Detect which cell encompasses the target text, then output its (x, y) center coordinate. 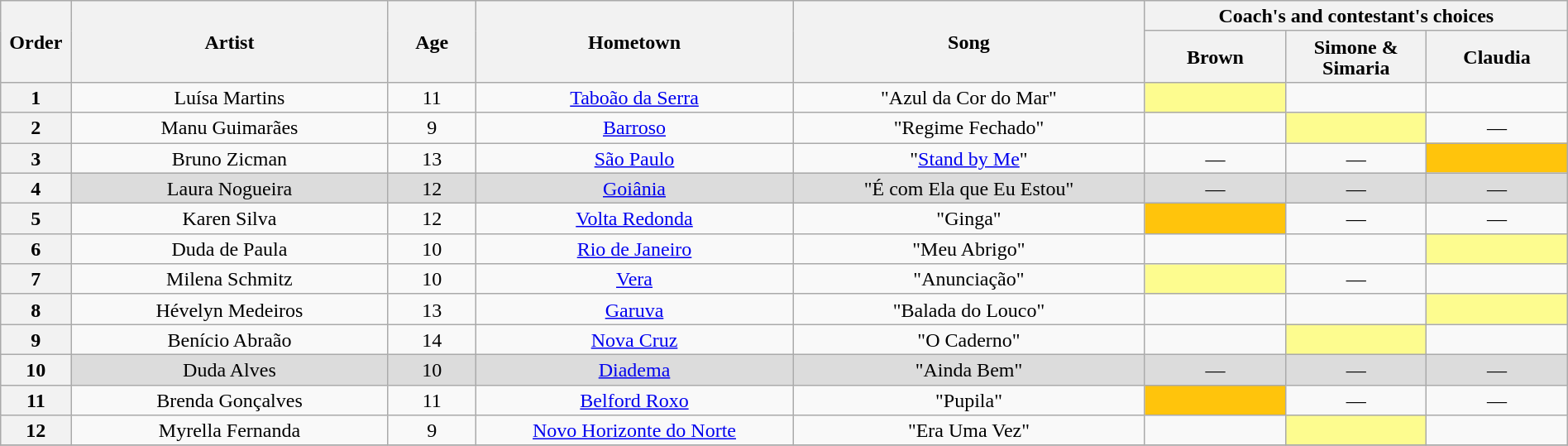
Diadema (633, 369)
Laura Nogueira (230, 189)
14 (432, 339)
Milena Schmitz (230, 280)
"O Caderno" (969, 339)
"Ainda Bem" (969, 369)
Order (36, 41)
Rio de Janeiro (633, 248)
Vera (633, 280)
Claudia (1497, 56)
Belford Roxo (633, 400)
5 (36, 218)
4 (36, 189)
"Regime Fechado" (969, 127)
Hévelyn Medeiros (230, 309)
Barroso (633, 127)
Manu Guimarães (230, 127)
Duda de Paula (230, 248)
Novo Horizonte do Norte (633, 430)
6 (36, 248)
"É com Ela que Eu Estou" (969, 189)
Bruno Zicman (230, 157)
Luísa Martins (230, 98)
"Pupila" (969, 400)
Coach's and contestant's choices (1356, 17)
Volta Redonda (633, 218)
"Stand by Me" (969, 157)
"Era Uma Vez" (969, 430)
Karen Silva (230, 218)
Goiânia (633, 189)
Artist (230, 41)
7 (36, 280)
Nova Cruz (633, 339)
Simone & Simaria (1356, 56)
1 (36, 98)
"Balada do Louco" (969, 309)
"Ginga" (969, 218)
Myrella Fernanda (230, 430)
Brenda Gonçalves (230, 400)
"Meu Abrigo" (969, 248)
8 (36, 309)
Benício Abraão (230, 339)
Brown (1215, 56)
São Paulo (633, 157)
Song (969, 41)
Duda Alves (230, 369)
"Anunciação" (969, 280)
Garuva (633, 309)
Hometown (633, 41)
3 (36, 157)
"Azul da Cor do Mar" (969, 98)
2 (36, 127)
Taboão da Serra (633, 98)
Age (432, 41)
